Return [x, y] of the center of cell containing provided text 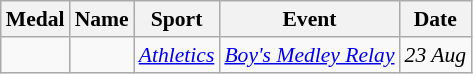
Date [436, 19]
Sport [177, 19]
23 Aug [436, 55]
Boy's Medley Relay [309, 55]
Medal [36, 19]
Athletics [177, 55]
Name [102, 19]
Event [309, 19]
